Find where the given text appears and provide that cell's center as [X, Y] coordinate. 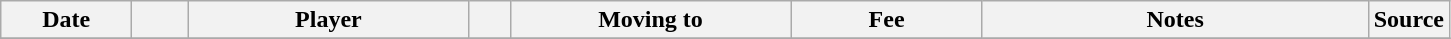
Date [66, 20]
Source [1408, 20]
Notes [1175, 20]
Player [328, 20]
Moving to [650, 20]
Fee [886, 20]
